Search for the cell housing the specified text and yield its [X, Y] center coordinate. 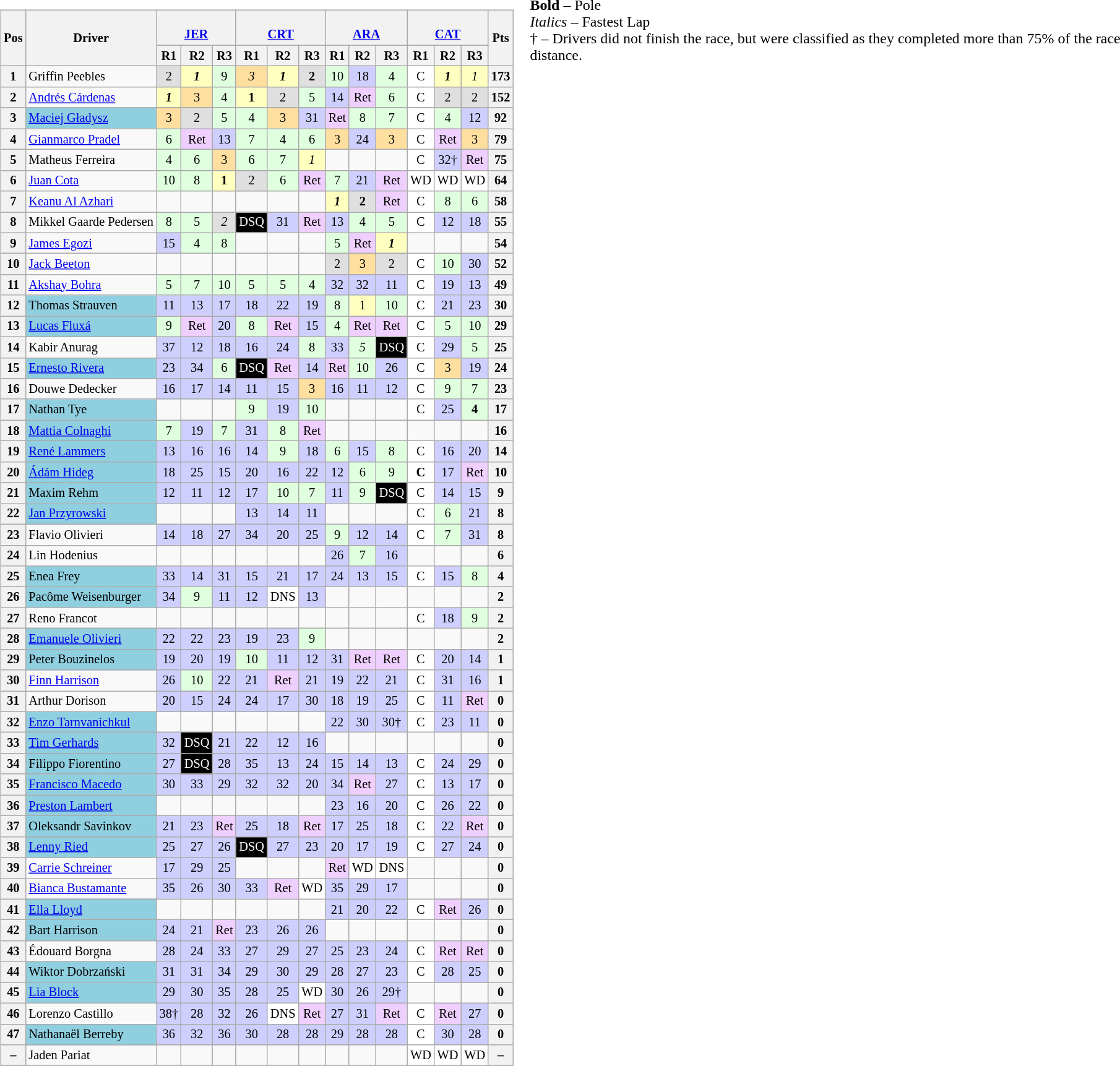
173 [501, 77]
René Lammers [90, 452]
Lin Hodenius [90, 556]
Tim Gerhards [90, 743]
38† [169, 1013]
Pts [501, 38]
Matheus Ferreira [90, 160]
40 [13, 889]
Jaden Pariat [90, 1055]
30† [392, 722]
Andrés Cárdenas [90, 98]
32† [448, 160]
39 [13, 868]
Lorenzo Castillo [90, 1013]
Lia Block [90, 993]
Emanuele Olivieri [90, 639]
Jack Beeton [90, 264]
Mattia Colnaghi [90, 431]
Reno Francot [90, 618]
47 [13, 1034]
Nathanaël Berreby [90, 1034]
38 [13, 847]
Flavio Olivieri [90, 535]
Akshay Bohra [90, 285]
92 [501, 118]
Lenny Ried [90, 847]
Maxim Rehm [90, 493]
Arthur Dorison [90, 702]
Filippo Fiorentino [90, 764]
Pacôme Weisenburger [90, 597]
42 [13, 931]
Mikkel Gaarde Pedersen [90, 223]
Bianca Bustamante [90, 889]
Wiktor Dobrzański [90, 972]
46 [13, 1013]
44 [13, 972]
Oleksandr Savinkov [90, 827]
Édouard Borgna [90, 952]
Kabir Anurag [90, 347]
Ernesto Rivera [90, 368]
Finn Harrison [90, 681]
Peter Bouzinelos [90, 660]
Maciej Gładysz [90, 118]
Douwe Dedecker [90, 389]
ARA [366, 28]
James Egozi [90, 243]
Juan Cota [90, 181]
41 [13, 909]
43 [13, 952]
Carrie Schreiner [90, 868]
Jan Przyrowski [90, 514]
Pos [13, 38]
49 [501, 285]
45 [13, 993]
Keanu Al Azhari [90, 202]
Enzo Tarnvanichkul [90, 722]
55 [501, 223]
79 [501, 139]
75 [501, 160]
Driver [90, 38]
JER [197, 28]
Thomas Strauven [90, 306]
Ella Lloyd [90, 909]
Gianmarco Pradel [90, 139]
Enea Frey [90, 577]
152 [501, 98]
Lucas Fluxá [90, 327]
54 [501, 243]
Ádám Hideg [90, 472]
64 [501, 181]
Griffin Peebles [90, 77]
Preston Lambert [90, 806]
29† [392, 993]
Francisco Macedo [90, 784]
58 [501, 202]
Bart Harrison [90, 931]
CRT [281, 28]
52 [501, 264]
Nathan Tye [90, 410]
CAT [448, 28]
